Capture the cell that displays the provided text and extract its (X, Y) central coordinate. 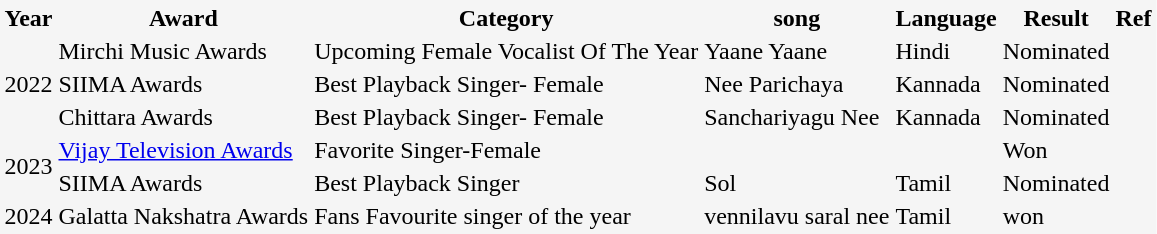
Year (28, 18)
Nee Parichaya (797, 84)
Sol (797, 183)
Language (946, 18)
2023 (28, 166)
Ref (1134, 18)
Result (1056, 18)
vennilavu saral nee (797, 216)
Won (1056, 150)
Upcoming Female Vocalist Of The Year (506, 51)
2024 (28, 216)
Best Playback Singer (506, 183)
Galatta Nakshatra Awards (184, 216)
Award (184, 18)
Mirchi Music Awards (184, 51)
Vijay Television Awards (184, 150)
song (797, 18)
Category (506, 18)
Hindi (946, 51)
Yaane Yaane (797, 51)
Chittara Awards (184, 117)
2022 (28, 84)
Sanchariyagu Nee (797, 117)
Favorite Singer-Female (506, 150)
Fans Favourite singer of the year (506, 216)
won (1056, 216)
